Capture the cell that displays the provided text and extract its (x, y) central coordinate. 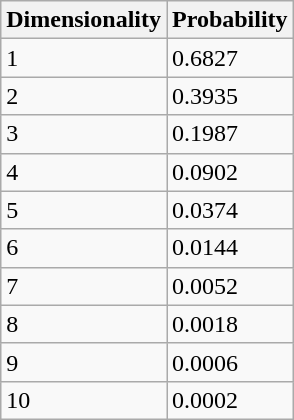
0.1987 (230, 134)
5 (84, 210)
0.0374 (230, 210)
0.0052 (230, 286)
0.0902 (230, 172)
9 (84, 362)
4 (84, 172)
2 (84, 96)
8 (84, 324)
Probability (230, 20)
1 (84, 58)
10 (84, 400)
Dimensionality (84, 20)
6 (84, 248)
3 (84, 134)
0.0144 (230, 248)
0.0018 (230, 324)
7 (84, 286)
0.0002 (230, 400)
0.3935 (230, 96)
0.0006 (230, 362)
0.6827 (230, 58)
